Detect which cell encompasses the target text, then output its (x, y) center coordinate. 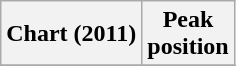
Chart (2011) (72, 34)
Peakposition (188, 34)
